From the cell containing the given text, extract its center point as [X, Y] coordinate. 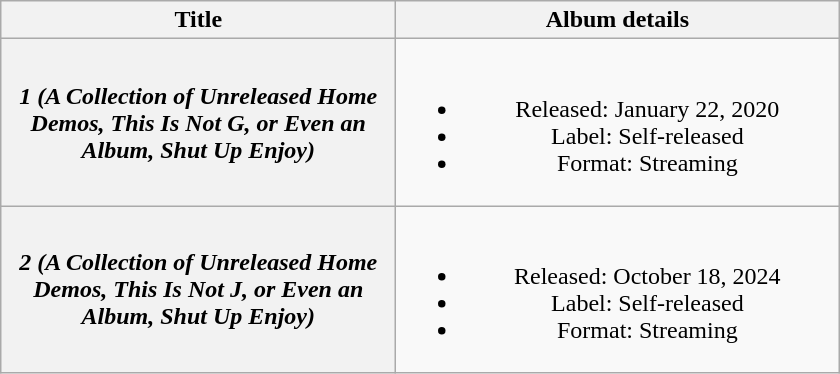
Released: October 18, 2024Label: Self-releasedFormat: Streaming [618, 290]
Title [198, 20]
Album details [618, 20]
2 (A Collection of Unreleased Home Demos, This Is Not J, or Even an Album, Shut Up Enjoy) [198, 290]
1 (A Collection of Unreleased Home Demos, This Is Not G, or Even an Album, Shut Up Enjoy) [198, 122]
Released: January 22, 2020Label: Self-releasedFormat: Streaming [618, 122]
